Pinpoint the cell where the given text exists, returning its [x, y] midpoint coordinate. 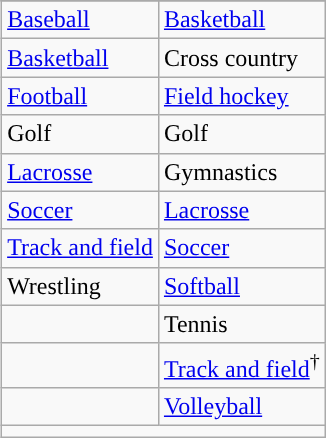
Volleyball [242, 407]
Baseball [80, 20]
Softball [242, 286]
Wrestling [80, 286]
Track and field [80, 248]
Cross country [242, 58]
Field hockey [242, 96]
Gymnastics [242, 172]
Tennis [242, 324]
Track and field† [242, 366]
Football [80, 96]
